For the text-containing cell, return its midpoint in [x, y] coordinate format. 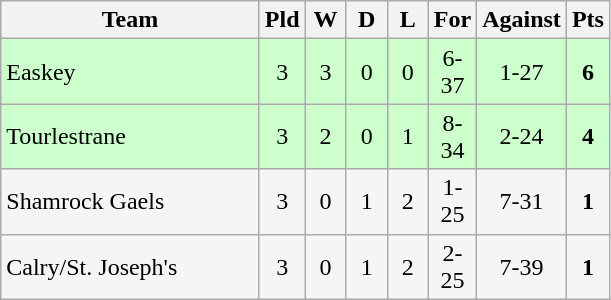
7-39 [522, 266]
1-27 [522, 72]
Pts [588, 20]
Easkey [130, 72]
L [408, 20]
Tourlestrane [130, 136]
6 [588, 72]
1-25 [452, 202]
2-24 [522, 136]
D [366, 20]
Calry/St. Joseph's [130, 266]
Shamrock Gaels [130, 202]
Pld [282, 20]
6-37 [452, 72]
Against [522, 20]
2-25 [452, 266]
4 [588, 136]
W [326, 20]
8-34 [452, 136]
Team [130, 20]
For [452, 20]
7-31 [522, 202]
